Search for the cell housing the specified text and yield its (X, Y) center coordinate. 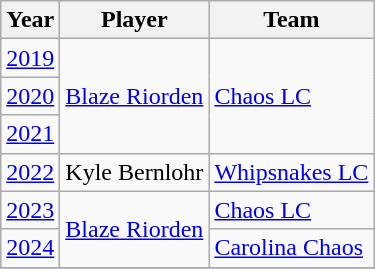
Carolina Chaos (292, 248)
Kyle Bernlohr (134, 172)
2019 (30, 58)
2023 (30, 210)
Team (292, 20)
2020 (30, 96)
Year (30, 20)
2024 (30, 248)
2021 (30, 134)
Whipsnakes LC (292, 172)
Player (134, 20)
2022 (30, 172)
